Find where the given text appears and provide that cell's center as (X, Y) coordinate. 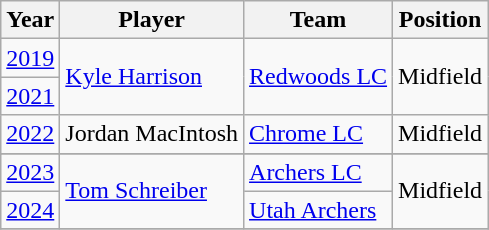
Position (440, 20)
Utah Archers (318, 210)
2021 (30, 96)
Kyle Harrison (152, 77)
Jordan MacIntosh (152, 134)
Redwoods LC (318, 77)
Player (152, 20)
2022 (30, 134)
Archers LC (318, 172)
2023 (30, 172)
2024 (30, 210)
Tom Schreiber (152, 191)
Team (318, 20)
Year (30, 20)
Chrome LC (318, 134)
2019 (30, 58)
